Extract the (X, Y) coordinate from the center of the cell holding the provided text.  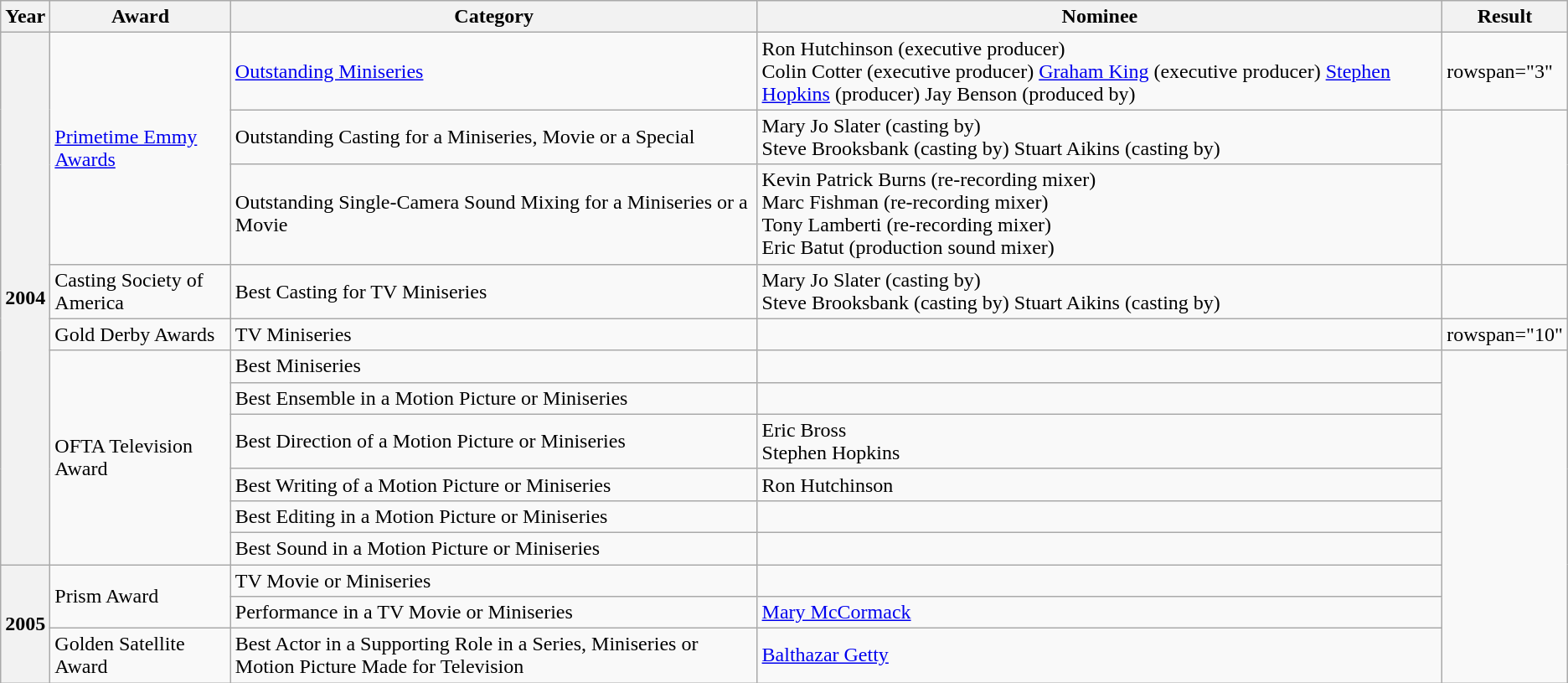
Golden Satellite Award (141, 655)
Year (25, 17)
TV Movie or Miniseries (494, 581)
Outstanding Miniseries (494, 71)
Best Editing in a Motion Picture or Miniseries (494, 516)
Ron Hutchinson (1100, 484)
Prism Award (141, 597)
Balthazar Getty (1100, 655)
Eric BrossStephen Hopkins (1100, 441)
OFTA Television Award (141, 458)
Result (1505, 17)
Kevin Patrick Burns (re-recording mixer)Marc Fishman (re-recording mixer)Tony Lamberti (re-recording mixer)Eric Batut (production sound mixer) (1100, 215)
Outstanding Single-Camera Sound Mixing for a Miniseries or a Movie (494, 215)
Gold Derby Awards (141, 334)
Best Miniseries (494, 366)
Best Casting for TV Miniseries (494, 292)
Best Sound in a Motion Picture or Miniseries (494, 548)
Best Ensemble in a Motion Picture or Miniseries (494, 398)
Casting Society of America (141, 292)
rowspan="3" (1505, 71)
Best Writing of a Motion Picture or Miniseries (494, 484)
Category (494, 17)
Best Direction of a Motion Picture or Miniseries (494, 441)
Mary McCormack (1100, 613)
Performance in a TV Movie or Miniseries (494, 613)
rowspan="10" (1505, 334)
2005 (25, 623)
Award (141, 17)
Best Actor in a Supporting Role in a Series, Miniseries or Motion Picture Made for Television (494, 655)
Primetime Emmy Awards (141, 148)
Nominee (1100, 17)
Outstanding Casting for a Miniseries, Movie or a Special (494, 137)
2004 (25, 298)
TV Miniseries (494, 334)
